Detect which cell encompasses the target text, then output its [x, y] center coordinate. 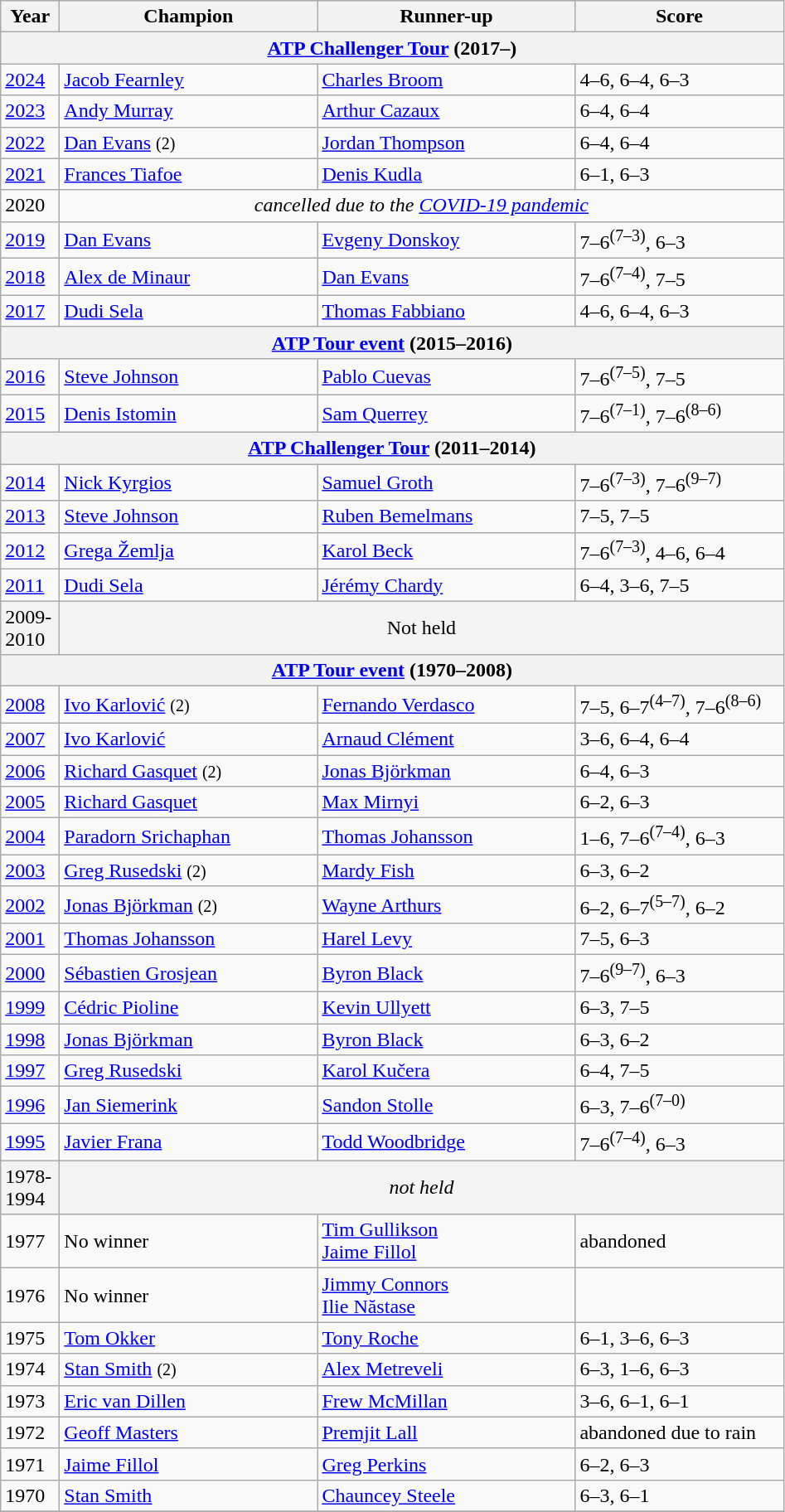
2006 [30, 771]
Thomas Fabbiano [446, 311]
7–6(7–4), 6–3 [680, 1142]
6–2, 6–7(5–7), 6–2 [680, 905]
2022 [30, 143]
Jérémy Chardy [446, 585]
Frew McMillan [446, 1401]
Cédric Pioline [189, 1007]
Denis Kudla [446, 174]
3–6, 6–1, 6–1 [680, 1401]
7–6(7–1), 7–6(8–6) [680, 414]
Richard Gasquet (2) [189, 771]
Charles Broom [446, 80]
Geoff Masters [189, 1432]
Champion [189, 17]
2011 [30, 585]
7–5, 6–7(4–7), 7–6(8–6) [680, 705]
Dan Evans (2) [189, 143]
1998 [30, 1039]
Arthur Cazaux [446, 111]
Jan Siemerink [189, 1106]
2001 [30, 939]
Ivo Karlović [189, 739]
6–4, 6–3 [680, 771]
1971 [30, 1464]
7–6(7–3), 4–6, 6–4 [680, 550]
2009- 2010 [30, 628]
2017 [30, 311]
6–1, 3–6, 6–3 [680, 1338]
1–6, 7–6(7–4), 6–3 [680, 837]
Tony Roche [446, 1338]
Ivo Karlović (2) [189, 705]
2024 [30, 80]
Samuel Groth [446, 482]
Frances Tiafoe [189, 174]
Kevin Ullyett [446, 1007]
7–6(7–4), 7–5 [680, 277]
Jonas Björkman (2) [189, 905]
Jacob Fearnley [189, 80]
Mardy Fish [446, 870]
not held [421, 1187]
1999 [30, 1007]
Fernando Verdasco [446, 705]
ATP Tour event (1970–2008) [392, 671]
Eric van Dillen [189, 1401]
1996 [30, 1106]
Ruben Bemelmans [446, 516]
1976 [30, 1295]
Premjit Lall [446, 1432]
ATP Tour event (2015–2016) [392, 342]
Nick Kyrgios [189, 482]
1978-1994 [30, 1187]
2007 [30, 739]
Andy Murray [189, 111]
cancelled due to the COVID-19 pandemic [421, 206]
7–6(7–5), 7–5 [680, 376]
2005 [30, 802]
Arnaud Clément [446, 739]
Score [680, 17]
Chauncey Steele [446, 1495]
7–6(7–3), 7–6(9–7) [680, 482]
Richard Gasquet [189, 802]
Stan Smith (2) [189, 1369]
6–1, 6–3 [680, 174]
2002 [30, 905]
1974 [30, 1369]
Todd Woodbridge [446, 1142]
2003 [30, 870]
1977 [30, 1242]
Sam Querrey [446, 414]
Tim Gullikson Jaime Fillol [446, 1242]
Greg Rusedski [189, 1071]
6–3, 7–5 [680, 1007]
Runner-up [446, 17]
7–5, 7–5 [680, 516]
1972 [30, 1432]
Jordan Thompson [446, 143]
Stan Smith [189, 1495]
Max Mirnyi [446, 802]
Tom Okker [189, 1338]
7–6(9–7), 6–3 [680, 973]
Greg Rusedski (2) [189, 870]
Harel Levy [446, 939]
Javier Frana [189, 1142]
2016 [30, 376]
2013 [30, 516]
Greg Perkins [446, 1464]
Sébastien Grosjean [189, 973]
ATP Challenger Tour (2011–2014) [392, 448]
2012 [30, 550]
Karol Kučera [446, 1071]
Alex Metreveli [446, 1369]
abandoned [680, 1242]
1975 [30, 1338]
1973 [30, 1401]
2014 [30, 482]
2018 [30, 277]
2008 [30, 705]
2021 [30, 174]
Not held [421, 628]
Denis Istomin [189, 414]
7–6(7–3), 6–3 [680, 240]
Alex de Minaur [189, 277]
2019 [30, 240]
ATP Challenger Tour (2017–) [392, 48]
Jimmy Connors Ilie Năstase [446, 1295]
7–5, 6–3 [680, 939]
Grega Žemlja [189, 550]
6–4, 7–5 [680, 1071]
Karol Beck [446, 550]
6–3, 1–6, 6–3 [680, 1369]
Wayne Arthurs [446, 905]
6–3, 6–1 [680, 1495]
6–3, 7–6(7–0) [680, 1106]
Pablo Cuevas [446, 376]
1995 [30, 1142]
3–6, 6–4, 6–4 [680, 739]
1970 [30, 1495]
2020 [30, 206]
2004 [30, 837]
2000 [30, 973]
Year [30, 17]
Sandon Stolle [446, 1106]
abandoned due to rain [680, 1432]
6–4, 3–6, 7–5 [680, 585]
Evgeny Donskoy [446, 240]
2015 [30, 414]
2023 [30, 111]
Jaime Fillol [189, 1464]
1997 [30, 1071]
Paradorn Srichaphan [189, 837]
